Capture the cell that displays the provided text and extract its (x, y) central coordinate. 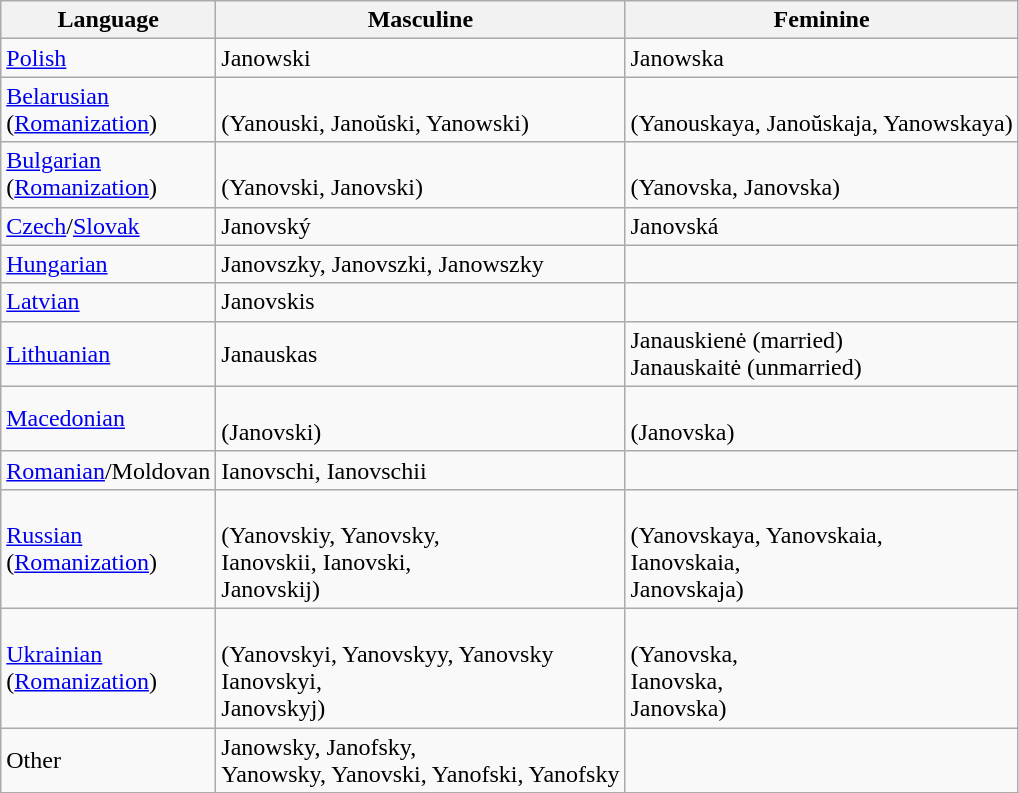
Ukrainian (Romanization) (108, 668)
Janowski (420, 58)
Hungarian (108, 264)
Janovská (822, 226)
Belarusian (Romanization) (108, 110)
(Yanovska, Janovska) (822, 174)
(Janovska) (822, 418)
Janauskienė (married) Janauskaitė (unmarried) (822, 354)
Masculine (420, 20)
(Yanovska, Ianovska, Janovska) (822, 668)
Feminine (822, 20)
Janovszky, Janovszki, Janowszky (420, 264)
Other (108, 760)
Janovskis (420, 302)
Polish (108, 58)
Romanian/Moldovan (108, 470)
Bulgarian (Romanization) (108, 174)
Janovský (420, 226)
Latvian (108, 302)
Janauskas (420, 354)
Janowska (822, 58)
Ianovschi, Ianovschii (420, 470)
(Yanovskiy, Yanovsky, Ianovskii, Ianovski, Janovskij) (420, 548)
Czech/Slovak (108, 226)
(Yanovskaya, Yanovskaia, Ianovskaia, Janovskaja) (822, 548)
(Yanovskyi, Yanovskyy, Yanovsky Ianovskyi, Janovskyj) (420, 668)
(Yanouskaya, Janoŭskaja, Yanowskaya) (822, 110)
(Janovski) (420, 418)
(Yanouski, Janoŭski, Yanowski) (420, 110)
Language (108, 20)
(Yanovski, Janovski) (420, 174)
Lithuanian (108, 354)
Macedonian (108, 418)
Russian (Romanization) (108, 548)
Janowsky, Janofsky, Yanowsky, Yanovski, Yanofski, Yanofsky (420, 760)
